Find where the given text appears and provide that cell's center as (X, Y) coordinate. 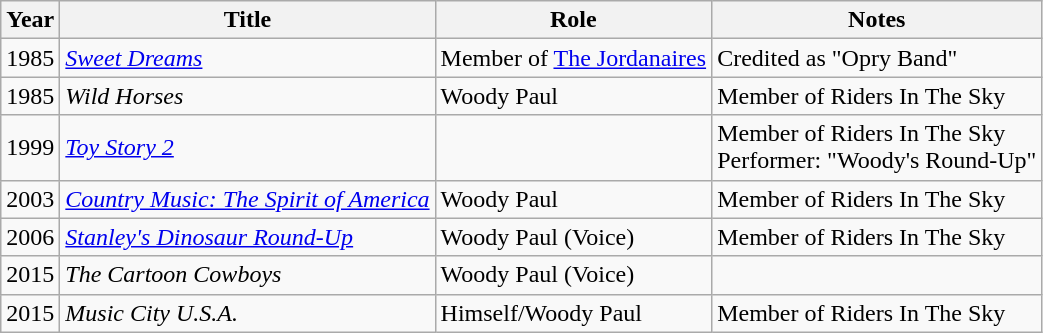
Credited as "Opry Band" (877, 58)
Notes (877, 20)
2003 (30, 199)
Sweet Dreams (248, 58)
Member of The Jordanaires (574, 58)
Member of Riders In The SkyPerformer: "Woody's Round-Up" (877, 148)
2006 (30, 237)
Wild Horses (248, 96)
Music City U.S.A. (248, 313)
Toy Story 2 (248, 148)
Stanley's Dinosaur Round-Up (248, 237)
Year (30, 20)
Country Music: The Spirit of America (248, 199)
Title (248, 20)
Role (574, 20)
The Cartoon Cowboys (248, 275)
Himself/Woody Paul (574, 313)
1999 (30, 148)
